Detect which cell encompasses the target text, then output its [x, y] center coordinate. 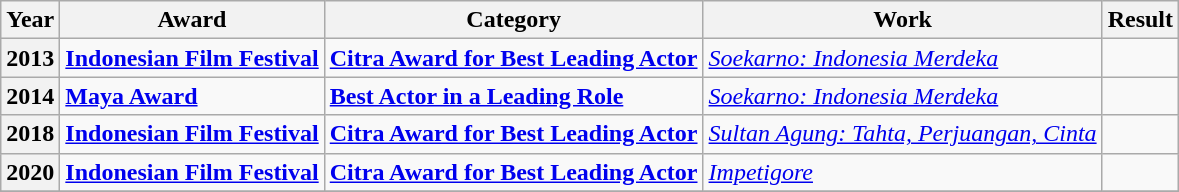
Category [514, 20]
Award [192, 20]
Impetigore [902, 172]
Year [30, 20]
Work [902, 20]
Result [1140, 20]
2020 [30, 172]
2014 [30, 96]
Best Actor in a Leading Role [514, 96]
2018 [30, 134]
Sultan Agung: Tahta, Perjuangan, Cinta [902, 134]
2013 [30, 58]
Maya Award [192, 96]
